For the text-containing cell, return its midpoint in (x, y) coordinate format. 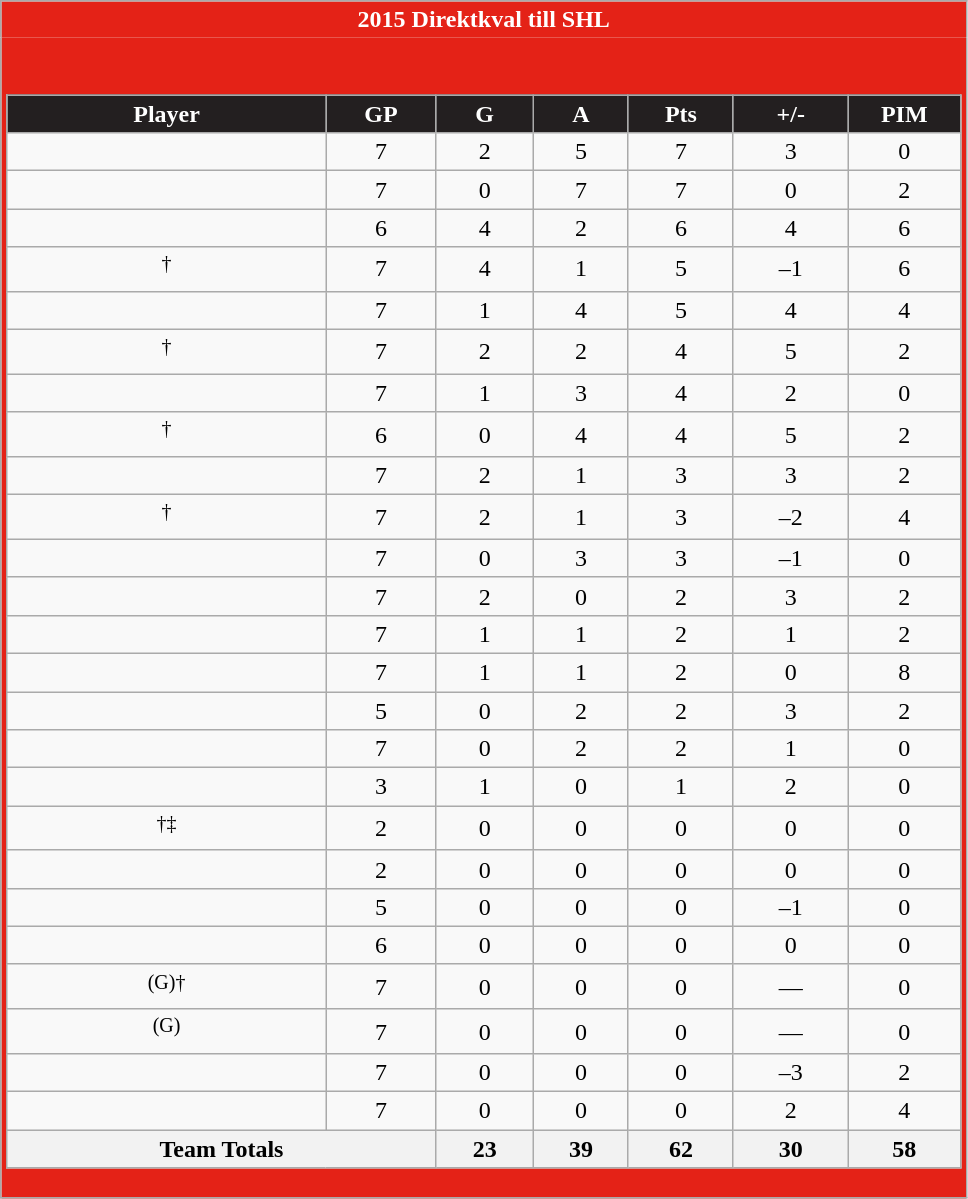
–2 (790, 518)
8 (904, 672)
†‡ (166, 828)
62 (680, 1149)
(G)† (166, 986)
G (485, 114)
+/- (790, 114)
GP (381, 114)
(G) (166, 1032)
–3 (790, 1073)
Team Totals (222, 1149)
A (580, 114)
2015 Direktkval till SHL (484, 20)
58 (904, 1149)
PIM (904, 114)
Pts (680, 114)
39 (580, 1149)
23 (485, 1149)
30 (790, 1149)
Player (166, 114)
